Find where the given text appears and provide that cell's center as [X, Y] coordinate. 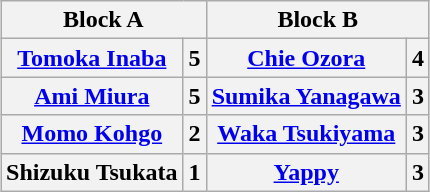
Shizuku Tsukata [92, 172]
4 [418, 58]
Ami Miura [92, 96]
Waka Tsukiyama [306, 134]
Sumika Yanagawa [306, 96]
1 [194, 172]
Momo Kohgo [92, 134]
2 [194, 134]
Block A [104, 20]
Tomoka Inaba [92, 58]
Chie Ozora [306, 58]
Block B [318, 20]
Yappy [306, 172]
